Pinpoint the cell where the given text exists, returning its [x, y] midpoint coordinate. 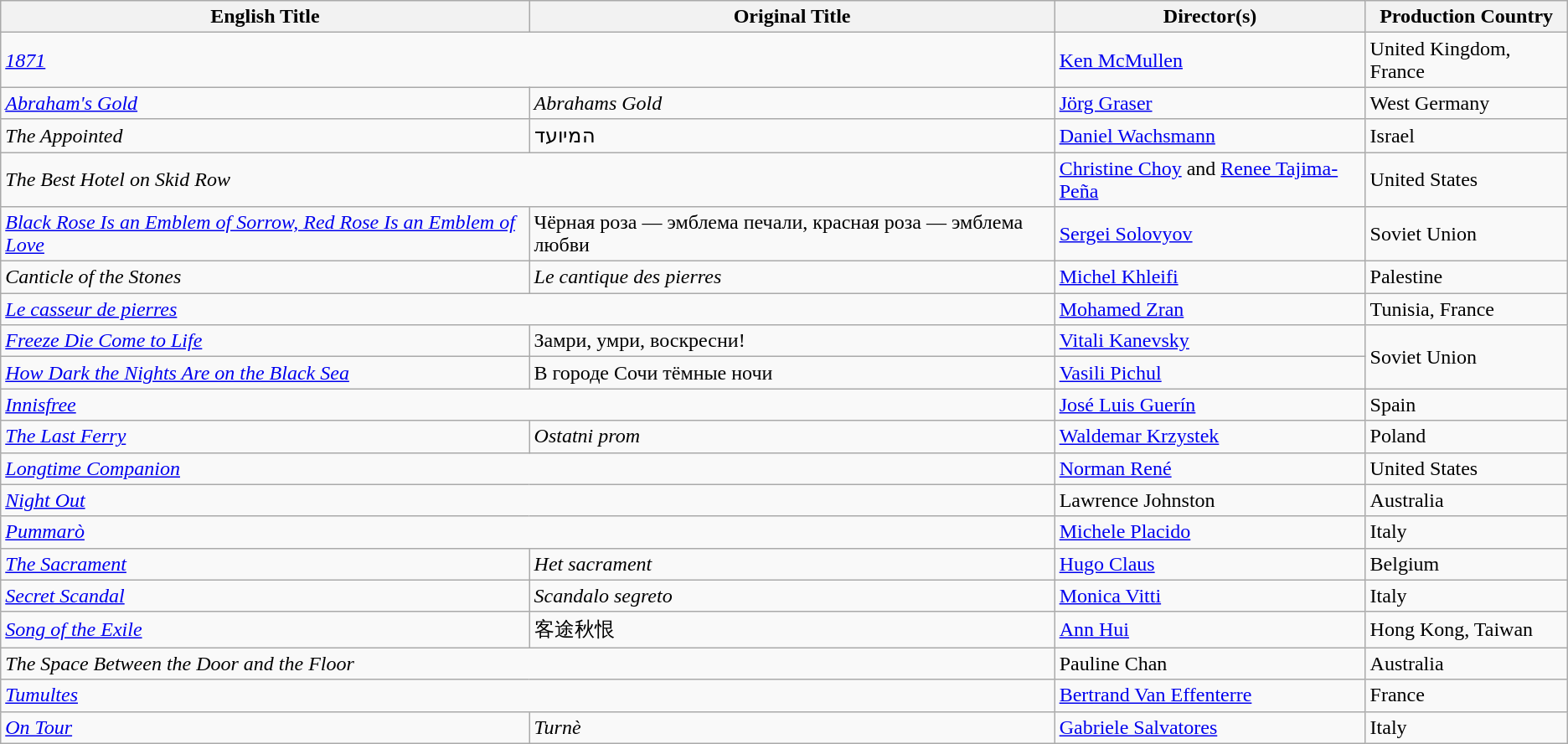
Norman René [1210, 468]
On Tour [265, 727]
Palestine [1466, 277]
Ann Hui [1210, 630]
Bertrand Van Effenterre [1210, 695]
Le cantique des pierres [792, 277]
Director(s) [1210, 17]
Замри, умри, воскресни! [792, 341]
Song of the Exile [265, 630]
Christine Choy and Renee Tajima-Peña [1210, 179]
Vitali Kanevsky [1210, 341]
Waldemar Krzystek [1210, 437]
France [1466, 695]
Pauline Chan [1210, 664]
Freeze Die Come to Life [265, 341]
Sergei Solovyov [1210, 235]
The Space Between the Door and the Floor [528, 664]
Belgium [1466, 564]
Abraham's Gold [265, 103]
Michel Khleifi [1210, 277]
Чёрная роза — эмблема печали, красная роза — эмблема любви [792, 235]
Michele Placido [1210, 532]
Ken McMullen [1210, 60]
客途秋恨 [792, 630]
The Best Hotel on Skid Row [528, 179]
Gabriele Salvatores [1210, 727]
Original Title [792, 17]
Hugo Claus [1210, 564]
Spain [1466, 405]
The Sacrament [265, 564]
Vasili Pichul [1210, 373]
Night Out [528, 500]
Le casseur de pierres [528, 309]
José Luis Guerín [1210, 405]
How Dark the Nights Are on the Black Sea [265, 373]
Ostatni prom [792, 437]
Het sacrament [792, 564]
Longtime Companion [528, 468]
1871 [528, 60]
Production Country [1466, 17]
West Germany [1466, 103]
Abrahams Gold [792, 103]
Scandalo segreto [792, 596]
Hong Kong, Taiwan [1466, 630]
The Last Ferry [265, 437]
The Appointed [265, 136]
В городе Сочи тёмные ночи [792, 373]
Mohamed Zran [1210, 309]
Black Rose Is an Emblem of Sorrow, Red Rose Is an Emblem of Love [265, 235]
Daniel Wachsmann [1210, 136]
Israel [1466, 136]
United Kingdom, France [1466, 60]
Tumultes [528, 695]
Secret Scandal [265, 596]
Tunisia, France [1466, 309]
Poland [1466, 437]
Jörg Graser [1210, 103]
Canticle of the Stones [265, 277]
Innisfree [528, 405]
Lawrence Johnston [1210, 500]
English Title [265, 17]
Pummarò [528, 532]
Turnè [792, 727]
Monica Vitti [1210, 596]
המיועד [792, 136]
